Provide the (X, Y) coordinate of the cell's center where the given text is located.  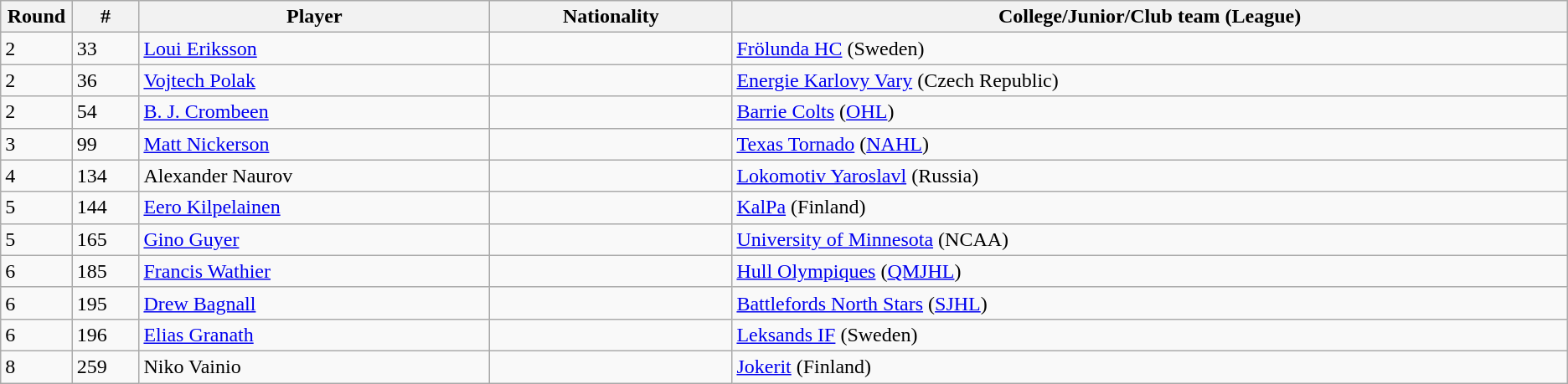
B. J. Crombeen (315, 112)
54 (106, 112)
Barrie Colts (OHL) (1149, 112)
KalPa (Finland) (1149, 207)
Loui Eriksson (315, 49)
Battlefords North Stars (SJHL) (1149, 303)
Elias Granath (315, 335)
Texas Tornado (NAHL) (1149, 144)
144 (106, 207)
Leksands IF (Sweden) (1149, 335)
Nationality (611, 17)
Frölunda HC (Sweden) (1149, 49)
196 (106, 335)
3 (37, 144)
Energie Karlovy Vary (Czech Republic) (1149, 80)
Drew Bagnall (315, 303)
Gino Guyer (315, 239)
36 (106, 80)
University of Minnesota (NCAA) (1149, 239)
College/Junior/Club team (League) (1149, 17)
Matt Nickerson (315, 144)
195 (106, 303)
33 (106, 49)
Player (315, 17)
Niko Vainio (315, 366)
Lokomotiv Yaroslavl (Russia) (1149, 176)
Eero Kilpelainen (315, 207)
134 (106, 176)
8 (37, 366)
185 (106, 271)
165 (106, 239)
259 (106, 366)
99 (106, 144)
Hull Olympiques (QMJHL) (1149, 271)
Alexander Naurov (315, 176)
# (106, 17)
Vojtech Polak (315, 80)
4 (37, 176)
Jokerit (Finland) (1149, 366)
Francis Wathier (315, 271)
Round (37, 17)
